Find where the given text appears and provide that cell's center as [x, y] coordinate. 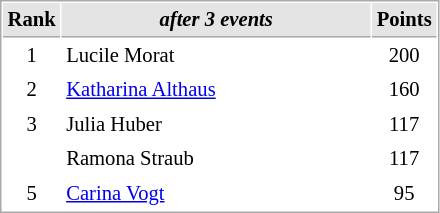
2 [32, 90]
Julia Huber [216, 124]
95 [404, 194]
Lucile Morat [216, 56]
160 [404, 90]
Katharina Althaus [216, 90]
after 3 events [216, 20]
Points [404, 20]
200 [404, 56]
Carina Vogt [216, 194]
1 [32, 56]
Ramona Straub [216, 158]
3 [32, 124]
Rank [32, 20]
5 [32, 194]
